Output the [x, y] coordinate of the center of the cell containing the given text.  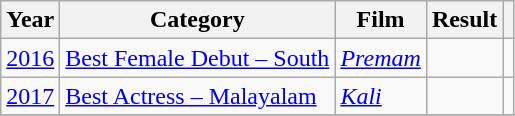
Kali [381, 96]
Premam [381, 58]
Year [30, 20]
Best Female Debut – South [198, 58]
Category [198, 20]
Result [464, 20]
Best Actress – Malayalam [198, 96]
2017 [30, 96]
2016 [30, 58]
Film [381, 20]
